Provide the [x, y] coordinate of the cell's center where the given text is located.  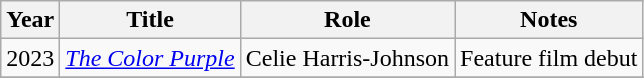
Feature film debut [549, 58]
Role [347, 20]
Celie Harris-Johnson [347, 58]
Year [30, 20]
The Color Purple [150, 58]
Title [150, 20]
Notes [549, 20]
2023 [30, 58]
